Return the [X, Y] coordinate for the center point of the cell that contains the specified text.  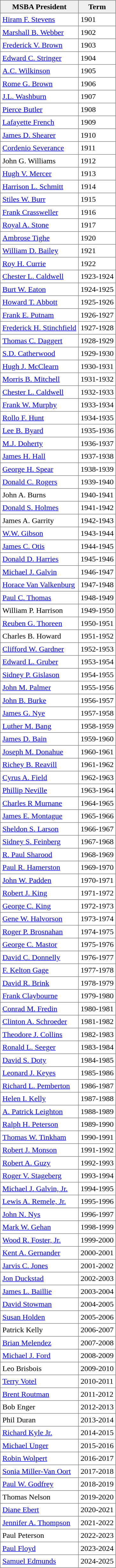
1991-1992 [97, 1150]
Ambrose Tighe [39, 238]
1951-1952 [97, 636]
2014-2015 [97, 1433]
Robert J. King [39, 893]
George C. King [39, 906]
Marshall B. Webber [39, 32]
1912 [97, 161]
John A. Burns [39, 495]
1942-1943 [97, 521]
John N. Nys [39, 1214]
1965-1966 [97, 816]
Michael J. Galvin, Jr. [39, 1189]
1983-1984 [97, 1047]
Howard T. Abbott [39, 302]
1972-1973 [97, 906]
Frank E. Putnam [39, 315]
2019-2020 [97, 1497]
1939-1940 [97, 482]
1994-1995 [97, 1189]
1948-1949 [97, 598]
Richey B. Reavill [39, 764]
Jarvis C. Jones [39, 1266]
1930-1931 [97, 366]
Clifford W. Gardner [39, 649]
1916 [97, 212]
Leonard J. Keyes [39, 1073]
1927-1928 [97, 328]
Frederick H. Stinchfield [39, 328]
Brent Routman [39, 1394]
1987-1988 [97, 1099]
Jon Duckstad [39, 1278]
1954-1955 [97, 675]
Phillip Neville [39, 790]
Reuben G. Thoreen [39, 623]
1956-1957 [97, 700]
1993-1994 [97, 1176]
M.J. Doherty [39, 443]
2004-2005 [97, 1304]
John W. Padden [39, 880]
1904 [97, 58]
1995-1996 [97, 1201]
1977-1978 [97, 970]
Lewis A. Remele, Jr. [39, 1201]
Thomas Nelson [39, 1497]
1982-1983 [97, 1034]
2016-2017 [97, 1458]
1910 [97, 135]
1970-1971 [97, 880]
Term [97, 7]
Ronald L. Seeger [39, 1047]
David R. Brink [39, 983]
James G. Nye [39, 713]
Sidney S. Feinberg [39, 842]
John G. Williams [39, 161]
1979-1980 [97, 996]
Robert J. Monson [39, 1150]
1968-1969 [97, 855]
Charles R Murnane [39, 803]
Robert A. Guzy [39, 1163]
Richard L. Pemberton [39, 1086]
James D. Shearer [39, 135]
Donald S. Holmes [39, 508]
1967-1968 [97, 842]
James D. Bain [39, 739]
Michael Unger [39, 1446]
George H. Spear [39, 469]
Michael J. Galvin [39, 572]
1935-1936 [97, 430]
Helen I. Kelly [39, 1099]
1952-1953 [97, 649]
James L. Baillie [39, 1291]
1992-1993 [97, 1163]
Theodore J. Collins [39, 1034]
1950-1951 [97, 623]
James C. Otis [39, 546]
Hiram F. Stevens [39, 19]
1901 [97, 19]
Kent A. Gernander [39, 1253]
2018-2019 [97, 1484]
2013-2014 [97, 1420]
A. Patrick Leighton [39, 1112]
1934-1935 [97, 418]
2015-2016 [97, 1446]
1998-1999 [97, 1227]
1999-2000 [97, 1240]
George C. Mastor [39, 944]
1955-1956 [97, 687]
Phil Duran [39, 1420]
2020-2021 [97, 1510]
1984-1985 [97, 1060]
1971-1972 [97, 893]
John M. Palmer [39, 687]
1932-1933 [97, 392]
John B. Burke [39, 700]
Thomas C. Daggert [39, 341]
Mark W. Gehan [39, 1227]
1976-1977 [97, 957]
David S. Doty [39, 1060]
Clinton A. Schroeder [39, 1021]
2017-2018 [97, 1471]
Lafayette French [39, 122]
1975-1976 [97, 944]
1961-1962 [97, 764]
1986-1987 [97, 1086]
1969-1970 [97, 867]
Frank W. Murphy [39, 405]
2006-2007 [97, 1330]
1924-1925 [97, 289]
1946-1947 [97, 572]
1944-1945 [97, 546]
Donald D. Harries [39, 559]
1958-1959 [97, 726]
1964-1965 [97, 803]
1985-1986 [97, 1073]
Harrison L. Schmitt [39, 187]
Edward L. Gruber [39, 662]
2000-2001 [97, 1253]
1949-1950 [97, 610]
David C. Donnelly [39, 957]
Luther M. Bang [39, 726]
1990-1991 [97, 1137]
MSBA President [39, 7]
Patrick Kelly [39, 1330]
Frederick V. Brown [39, 45]
S.D. Catherwood [39, 353]
1915 [97, 199]
Brian Melendez [39, 1343]
1980-1981 [97, 1009]
1960-1961 [97, 752]
2007-2008 [97, 1343]
Hugh V. Mercer [39, 174]
Thomas W. Tinkham [39, 1137]
2023-2024 [97, 1548]
1933-1934 [97, 405]
Stiles W. Burr [39, 199]
James H. Hall [39, 456]
Cordenio Severance [39, 148]
1974-1975 [97, 932]
1909 [97, 122]
1978-1979 [97, 983]
1925-1926 [97, 302]
Samuel Edmunds [39, 1561]
Charles B. Howard [39, 636]
Paul Peterson [39, 1535]
Robin Wolpert [39, 1458]
William D. Bailey [39, 251]
1931-1932 [97, 379]
2010-2011 [97, 1381]
1911 [97, 148]
J.L. Washburn [39, 96]
2009-2010 [97, 1368]
Sheldon S. Larson [39, 829]
Frank Crassweller [39, 212]
Paul Floyd [39, 1548]
1926-1927 [97, 315]
2011-2012 [97, 1394]
2008-2009 [97, 1355]
2024-2025 [97, 1561]
1920 [97, 238]
1953-1954 [97, 662]
A.C. Wilkinson [39, 71]
1947-1948 [97, 585]
Frank Claybourne [39, 996]
1902 [97, 32]
Sonia Miller-Van Oort [39, 1471]
1908 [97, 109]
1966-1967 [97, 829]
2003-2004 [97, 1291]
1940-1941 [97, 495]
2012-2013 [97, 1407]
Roger P. Brosnahan [39, 932]
2002-2003 [97, 1278]
1921 [97, 251]
1936-1937 [97, 443]
Burt W. Eaton [39, 289]
2001-2002 [97, 1266]
Lee B. Byard [39, 430]
Roy H. Currie [39, 264]
1913 [97, 174]
R. Paul Sharood [39, 855]
W.W. Gibson [39, 533]
Donald C. Rogers [39, 482]
James A. Garrity [39, 521]
Edward C. Stringer [39, 58]
Joseph M. Donahue [39, 752]
Paul C. Thomas [39, 598]
1973-1974 [97, 919]
F. Kelton Gage [39, 970]
David Stowman [39, 1304]
1917 [97, 225]
2022-2023 [97, 1535]
Pierce Butler [39, 109]
Bob Enger [39, 1407]
1988-1989 [97, 1112]
1905 [97, 71]
Conrad M. Fredin [39, 1009]
Jennifer A. Thompson [39, 1523]
William P. Harrison [39, 610]
Leo Brisbois [39, 1368]
1959-1960 [97, 739]
Royal A. Stone [39, 225]
Paul R. Hamerston [39, 867]
1903 [97, 45]
1957-1958 [97, 713]
1929-1930 [97, 353]
1923-1924 [97, 276]
1907 [97, 96]
1996-1997 [97, 1214]
Rome G. Brown [39, 84]
1937-1938 [97, 456]
1945-1946 [97, 559]
1989-1990 [97, 1124]
2005-2006 [97, 1317]
1938-1939 [97, 469]
Cyrus A. Field [39, 777]
2021-2022 [97, 1523]
Sidney P. Gislason [39, 675]
Richard Kyle Jr. [39, 1433]
Michael J. Ford [39, 1355]
Rollo F. Hunt [39, 418]
Morris B. Mitchell [39, 379]
1962-1963 [97, 777]
Terry Votel [39, 1381]
Wood R. Foster, Jr. [39, 1240]
1928-1929 [97, 341]
1963-1964 [97, 790]
Ralph H. Peterson [39, 1124]
1922 [97, 264]
1943-1944 [97, 533]
1981-1982 [97, 1021]
Susan Holden [39, 1317]
1914 [97, 187]
Paul W. Godfrey [39, 1484]
James E. Montague [39, 816]
Horace Van Valkenburg [39, 585]
Hugh J. McClearn [39, 366]
1941-1942 [97, 508]
Diane Ebert [39, 1510]
Gene W. Halvorson [39, 919]
Roger V. Stageberg [39, 1176]
1906 [97, 84]
